Detect which cell encompasses the target text, then output its [X, Y] center coordinate. 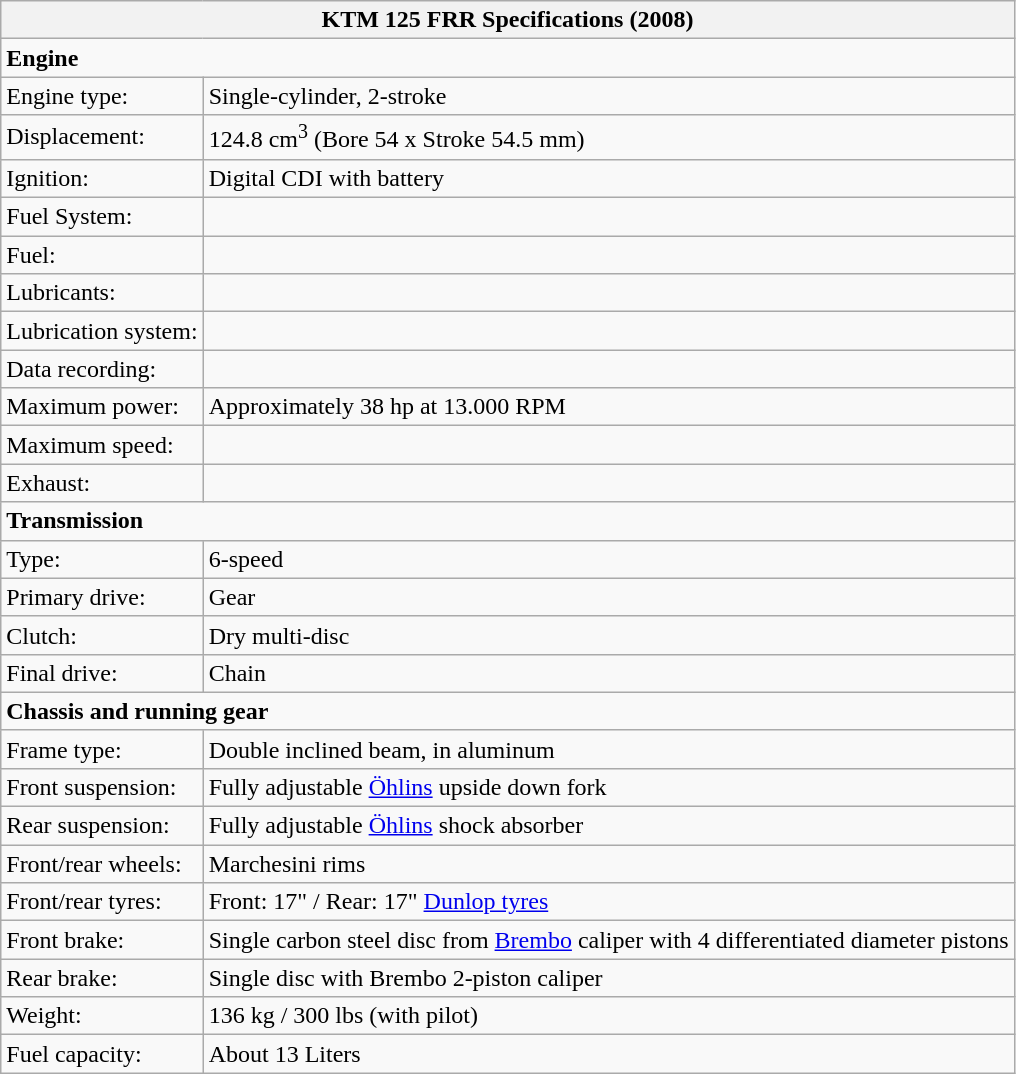
Fuel System: [102, 217]
KTM 125 FRR Specifications (2008) [508, 20]
6-speed [608, 559]
Front: 17" / Rear: 17" Dunlop tyres [608, 902]
Clutch: [102, 635]
Engine [508, 58]
Dry multi-disc [608, 635]
Engine type: [102, 96]
Fuel capacity: [102, 1054]
Rear suspension: [102, 826]
About 13 Liters [608, 1054]
Maximum power: [102, 407]
Fully adjustable Öhlins shock absorber [608, 826]
Rear brake: [102, 978]
136 kg / 300 lbs (with pilot) [608, 1016]
Final drive: [102, 673]
Frame type: [102, 749]
Displacement: [102, 138]
Marchesini rims [608, 864]
Fuel: [102, 255]
Maximum speed: [102, 445]
Single carbon steel disc from Brembo caliper with 4 differentiated diameter pistons [608, 940]
124.8 cm3 (Bore 54 x Stroke 54.5 mm) [608, 138]
Chain [608, 673]
Chassis and running gear [508, 711]
Single disc with Brembo 2-piston caliper [608, 978]
Weight: [102, 1016]
Primary drive: [102, 597]
Lubricants: [102, 293]
Type: [102, 559]
Exhaust: [102, 483]
Data recording: [102, 369]
Front brake: [102, 940]
Lubrication system: [102, 331]
Front suspension: [102, 787]
Fully adjustable Öhlins upside down fork [608, 787]
Single-cylinder, 2-stroke [608, 96]
Front/rear tyres: [102, 902]
Digital CDI with battery [608, 178]
Ignition: [102, 178]
Front/rear wheels: [102, 864]
Gear [608, 597]
Double inclined beam, in aluminum [608, 749]
Transmission [508, 521]
Approximately 38 hp at 13.000 RPM [608, 407]
